Extract the [X, Y] coordinate from the center of the cell holding the provided text.  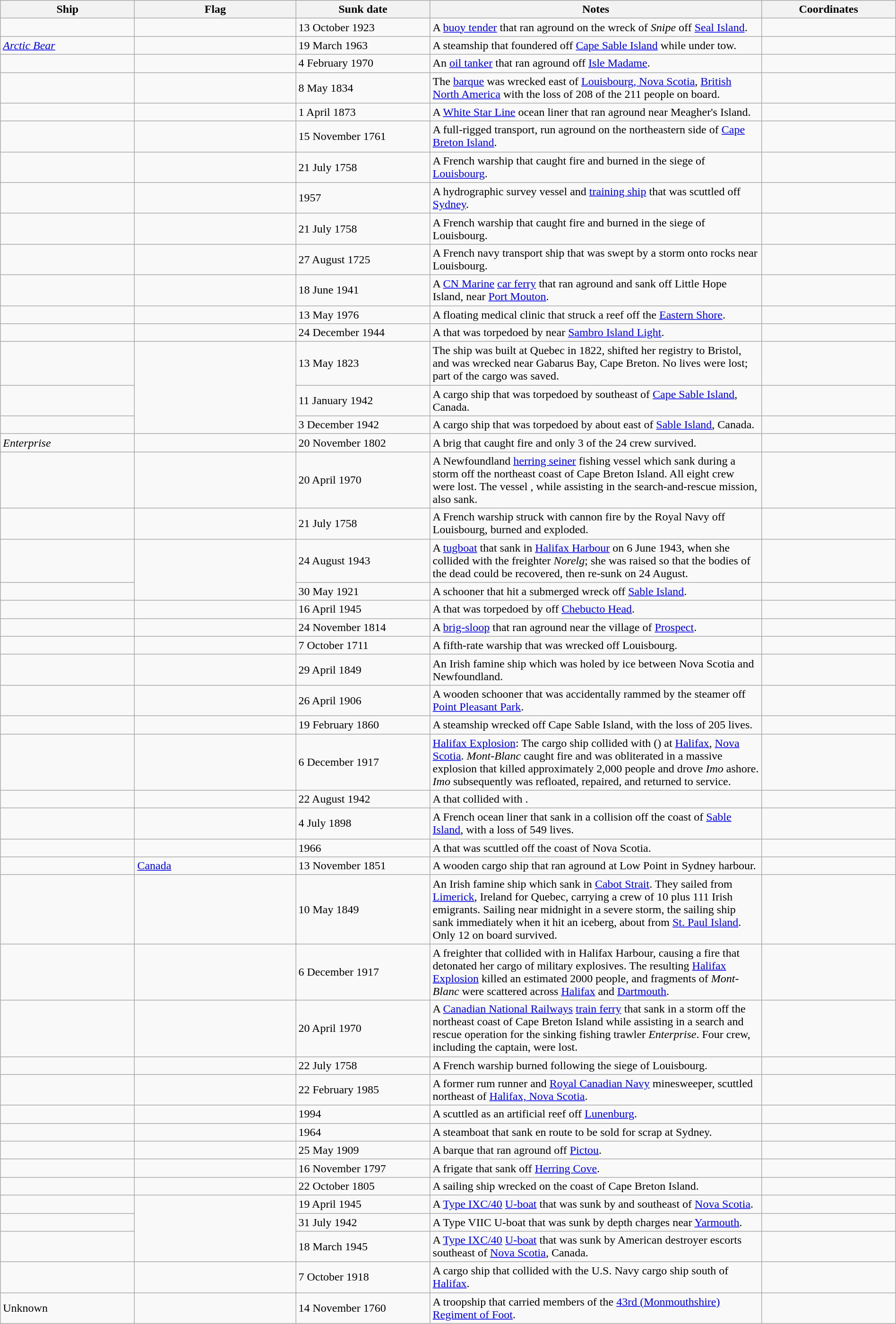
Ship [68, 9]
Notes [595, 9]
A steamship that foundered off Cape Sable Island while under tow. [595, 45]
A troopship that carried members of the 43rd (Monmouthshire) Regiment of Foot. [595, 1308]
24 November 1814 [363, 627]
A steamboat that sank en route to be sold for scrap at Sydney. [595, 1132]
A steamship wrecked off Cape Sable Island, with the loss of 205 lives. [595, 725]
A cargo ship that was torpedoed by about east of Sable Island, Canada. [595, 425]
4 July 1898 [363, 823]
Flag [215, 9]
19 April 1945 [363, 1204]
4 February 1970 [363, 63]
19 February 1860 [363, 725]
13 May 1976 [363, 314]
1966 [363, 848]
A that was torpedoed by off Chebucto Head. [595, 609]
1957 [363, 198]
7 October 1918 [363, 1277]
22 August 1942 [363, 799]
16 April 1945 [363, 609]
A floating medical clinic that struck a reef off the Eastern Shore. [595, 314]
A French warship burned following the siege of Louisbourg. [595, 1065]
26 April 1906 [363, 701]
An Irish famine ship which was holed by ice between Nova Scotia and Newfoundland. [595, 669]
16 November 1797 [363, 1168]
1994 [363, 1114]
14 November 1760 [363, 1308]
24 December 1944 [363, 333]
A brig that caught fire and only 3 of the 24 crew survived. [595, 443]
A Type IXC/40 U-boat that was sunk by American destroyer escorts southeast of Nova Scotia, Canada. [595, 1247]
A French navy transport ship that was swept by a storm onto rocks near Louisbourg. [595, 259]
A French ocean liner that sank in a collision off the coast of Sable Island, with a loss of 549 lives. [595, 823]
A wooden cargo ship that ran aground at Low Point in Sydney harbour. [595, 866]
A former rum runner and Royal Canadian Navy minesweeper, scuttled northeast of Halifax, Nova Scotia. [595, 1090]
The barque was wrecked east of Louisbourg, Nova Scotia, British North America with the loss of 208 of the 211 people on board. [595, 88]
15 November 1761 [363, 136]
A barque that ran aground off Pictou. [595, 1150]
31 July 1942 [363, 1222]
A frigate that sank off Herring Cove. [595, 1168]
Sunk date [363, 9]
22 October 1805 [363, 1186]
A Type IXC/40 U-boat that was sunk by and southeast of Nova Scotia. [595, 1204]
13 November 1851 [363, 866]
8 May 1834 [363, 88]
18 June 1941 [363, 290]
A that was torpedoed by near Sambro Island Light. [595, 333]
13 October 1923 [363, 27]
A French warship struck with cannon fire by the Royal Navy off Louisbourg, burned and exploded. [595, 524]
A scuttled as an artificial reef off Lunenburg. [595, 1114]
Enterprise [68, 443]
11 January 1942 [363, 401]
A Type VIIC U-boat that was sunk by depth charges near Yarmouth. [595, 1222]
1 April 1873 [363, 112]
27 August 1725 [363, 259]
19 March 1963 [363, 45]
A White Star Line ocean liner that ran aground near Meagher's Island. [595, 112]
A cargo ship that was torpedoed by southeast of Cape Sable Island, Canada. [595, 401]
A cargo ship that collided with the U.S. Navy cargo ship south of Halifax. [595, 1277]
A brig-sloop that ran aground near the village of Prospect. [595, 627]
A CN Marine car ferry that ran aground and sank off Little Hope Island, near Port Mouton. [595, 290]
3 December 1942 [363, 425]
A full-rigged transport, run aground on the northeastern side of Cape Breton Island. [595, 136]
A wooden schooner that was accidentally rammed by the steamer off Point Pleasant Park. [595, 701]
A that collided with . [595, 799]
30 May 1921 [363, 591]
A buoy tender that ran aground on the wreck of Snipe off Seal Island. [595, 27]
Coordinates [828, 9]
A schooner that hit a submerged wreck off Sable Island. [595, 591]
22 July 1758 [363, 1065]
29 April 1849 [363, 669]
20 November 1802 [363, 443]
Arctic Bear [68, 45]
25 May 1909 [363, 1150]
22 February 1985 [363, 1090]
A hydrographic survey vessel and training ship that was scuttled off Sydney. [595, 198]
An oil tanker that ran aground off Isle Madame. [595, 63]
13 May 1823 [363, 363]
A that was scuttled off the coast of Nova Scotia. [595, 848]
Unknown [68, 1308]
1964 [363, 1132]
10 May 1849 [363, 909]
18 March 1945 [363, 1247]
A fifth-rate warship that was wrecked off Louisbourg. [595, 645]
A sailing ship wrecked on the coast of Cape Breton Island. [595, 1186]
Canada [215, 866]
24 August 1943 [363, 561]
7 October 1711 [363, 645]
